Return the [X, Y] coordinate for the center point of the cell that contains the specified text.  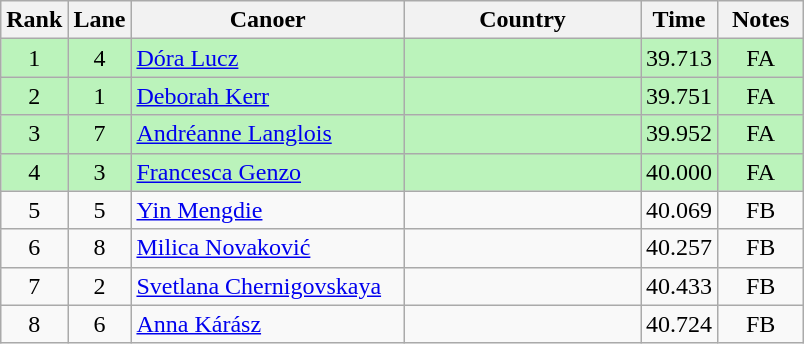
Lane [100, 20]
Francesca Genzo [268, 172]
40.257 [680, 248]
Rank [34, 20]
Notes [761, 20]
39.952 [680, 134]
Yin Mengdie [268, 210]
Country [522, 20]
Deborah Kerr [268, 96]
39.751 [680, 96]
Dóra Lucz [268, 58]
40.069 [680, 210]
40.433 [680, 286]
Andréanne Langlois [268, 134]
Anna Kárász [268, 324]
Canoer [268, 20]
39.713 [680, 58]
Time [680, 20]
40.724 [680, 324]
Svetlana Chernigovskaya [268, 286]
40.000 [680, 172]
Milica Novaković [268, 248]
